Search for the cell housing the specified text and yield its (x, y) center coordinate. 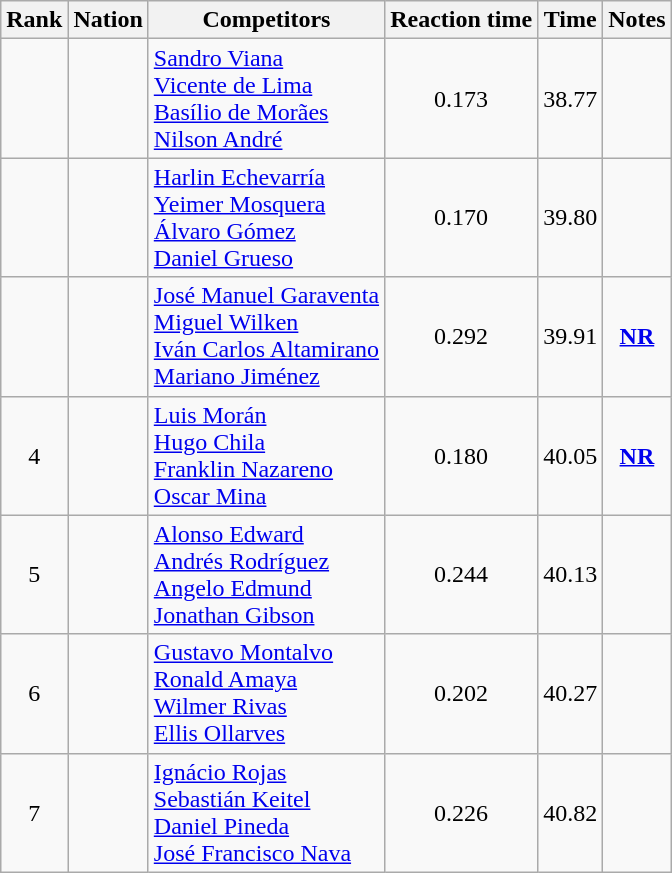
4 (34, 456)
Luis MoránHugo ChilaFranklin NazarenoOscar Mina (266, 456)
5 (34, 574)
0.292 (462, 336)
0.180 (462, 456)
0.170 (462, 218)
40.82 (570, 812)
Gustavo MontalvoRonald AmayaWilmer RivasEllis Ollarves (266, 694)
38.77 (570, 98)
Alonso EdwardAndrés RodríguezAngelo EdmundJonathan Gibson (266, 574)
40.27 (570, 694)
0.244 (462, 574)
Competitors (266, 20)
39.80 (570, 218)
Ignácio RojasSebastián KeitelDaniel PinedaJosé Francisco Nava (266, 812)
Nation (108, 20)
0.202 (462, 694)
0.226 (462, 812)
40.13 (570, 574)
Reaction time (462, 20)
40.05 (570, 456)
39.91 (570, 336)
Notes (637, 20)
Rank (34, 20)
6 (34, 694)
7 (34, 812)
Harlin EchevarríaYeimer MosqueraÁlvaro GómezDaniel Grueso (266, 218)
0.173 (462, 98)
Sandro VianaVicente de LimaBasílio de MorãesNilson André (266, 98)
Time (570, 20)
José Manuel GaraventaMiguel WilkenIván Carlos AltamiranoMariano Jiménez (266, 336)
